From the cell containing the given text, extract its center point as (X, Y) coordinate. 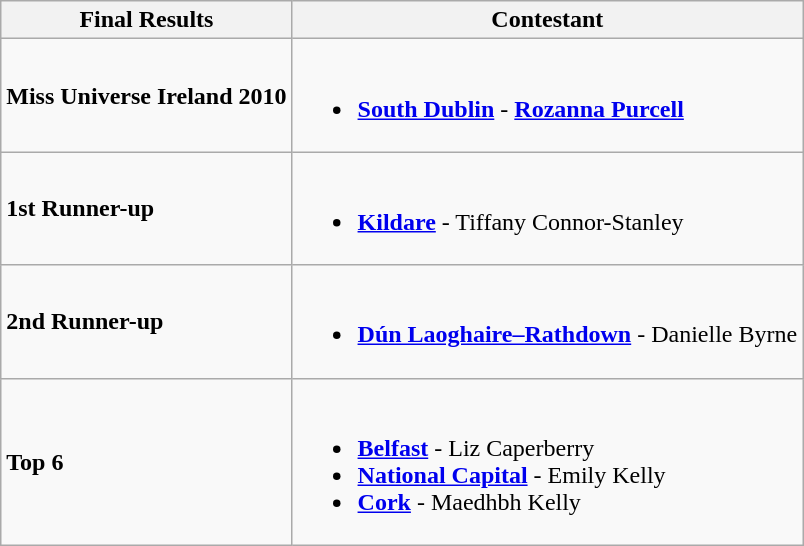
Final Results (146, 20)
Contestant (548, 20)
Miss Universe Ireland 2010 (146, 96)
South Dublin - Rozanna Purcell (548, 96)
Kildare - Tiffany Connor-Stanley (548, 208)
Belfast - Liz CaperberryNational Capital - Emily KellyCork - Maedhbh Kelly (548, 462)
Dún Laoghaire–Rathdown - Danielle Byrne (548, 322)
1st Runner-up (146, 208)
Top 6 (146, 462)
2nd Runner-up (146, 322)
